Return the [X, Y] coordinate for the center point of the cell that contains the specified text.  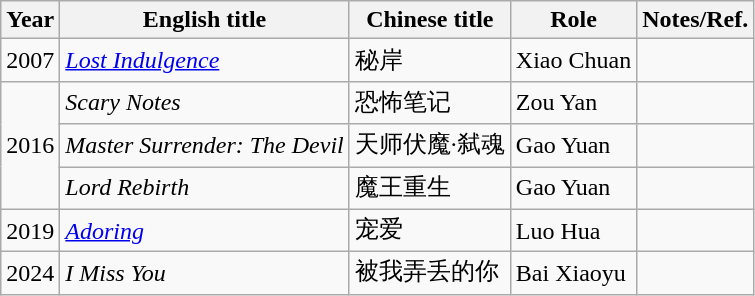
2007 [30, 60]
Year [30, 20]
English title [204, 20]
Bai Xiaoyu [573, 274]
宠爱 [430, 230]
秘岸 [430, 60]
Luo Hua [573, 230]
Xiao Chuan [573, 60]
2016 [30, 145]
恐怖笔记 [430, 102]
Scary Notes [204, 102]
Notes/Ref. [696, 20]
魔王重生 [430, 188]
被我弄丢的你 [430, 274]
2019 [30, 230]
Adoring [204, 230]
Zou Yan [573, 102]
Master Surrender: The Devil [204, 146]
Lost Indulgence [204, 60]
Role [573, 20]
Chinese title [430, 20]
2024 [30, 274]
I Miss You [204, 274]
Lord Rebirth [204, 188]
天师伏魔·弑魂 [430, 146]
